Determine the [X, Y] coordinate at the center of the cell enclosing the given text.  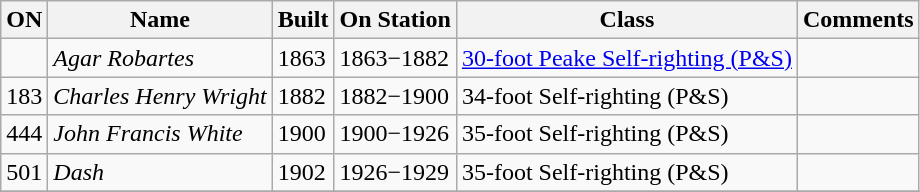
John Francis White [160, 134]
Class [626, 20]
Comments [858, 20]
1926−1929 [395, 172]
1882 [303, 96]
Built [303, 20]
183 [24, 96]
Agar Robartes [160, 58]
1900 [303, 134]
ON [24, 20]
1882−1900 [395, 96]
Dash [160, 172]
444 [24, 134]
501 [24, 172]
1863−1882 [395, 58]
1902 [303, 172]
30-foot Peake Self-righting (P&S) [626, 58]
34-foot Self-righting (P&S) [626, 96]
Charles Henry Wright [160, 96]
1900−1926 [395, 134]
Name [160, 20]
On Station [395, 20]
1863 [303, 58]
